From the cell containing the given text, extract its center point as (X, Y) coordinate. 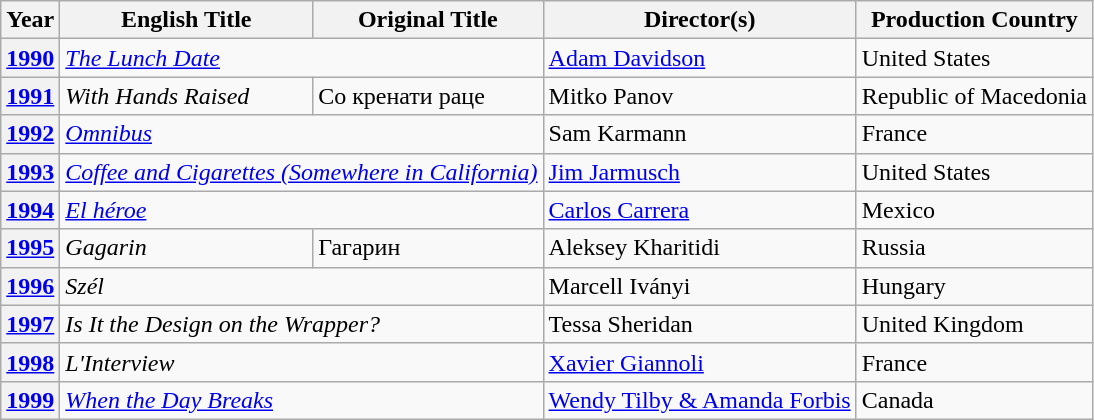
1993 (30, 172)
Canada (974, 400)
English Title (186, 20)
Marcell Iványi (700, 286)
Xavier Giannoli (700, 362)
Szél (302, 286)
With Hands Raised (186, 96)
Jim Jarmusch (700, 172)
1999 (30, 400)
1990 (30, 58)
Adam Davidson (700, 58)
Hungary (974, 286)
Sam Karmann (700, 134)
The Lunch Date (302, 58)
Aleksey Kharitidi (700, 248)
Со кренати раце (428, 96)
Mexico (974, 210)
Director(s) (700, 20)
United Kingdom (974, 324)
L'Interview (302, 362)
Гагарин (428, 248)
1996 (30, 286)
1992 (30, 134)
Year (30, 20)
1998 (30, 362)
1994 (30, 210)
El héroe (302, 210)
Gagarin (186, 248)
1997 (30, 324)
Omnibus (302, 134)
Is It the Design on the Wrapper? (302, 324)
Coffee and Cigarettes (Somewhere in California) (302, 172)
Mitko Panov (700, 96)
Russia (974, 248)
Carlos Carrera (700, 210)
When the Day Breaks (302, 400)
Wendy Tilby & Amanda Forbis (700, 400)
Republic of Macedonia (974, 96)
Original Title (428, 20)
Tessa Sheridan (700, 324)
1991 (30, 96)
1995 (30, 248)
Production Country (974, 20)
